Find where the given text appears and provide that cell's center as [X, Y] coordinate. 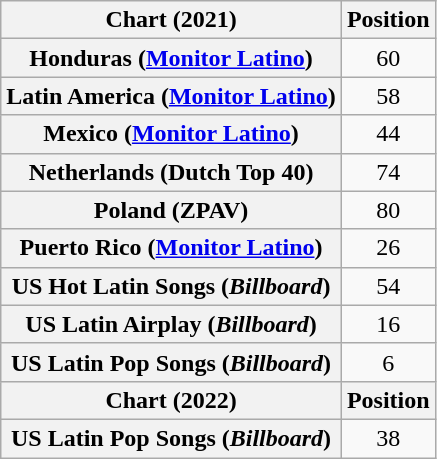
38 [388, 438]
44 [388, 134]
Puerto Rico (Monitor Latino) [172, 248]
6 [388, 362]
74 [388, 172]
Latin America (Monitor Latino) [172, 96]
US Latin Airplay (Billboard) [172, 324]
58 [388, 96]
US Hot Latin Songs (Billboard) [172, 286]
Mexico (Monitor Latino) [172, 134]
80 [388, 210]
54 [388, 286]
Poland (ZPAV) [172, 210]
Netherlands (Dutch Top 40) [172, 172]
60 [388, 58]
Chart (2021) [172, 20]
16 [388, 324]
26 [388, 248]
Honduras (Monitor Latino) [172, 58]
Chart (2022) [172, 400]
